From the cell containing the given text, extract its center point as (x, y) coordinate. 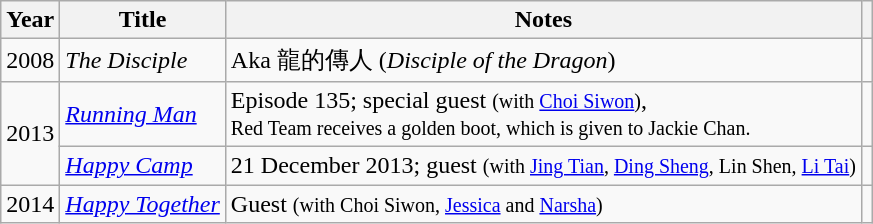
Aka 龍的傳人 (Disciple of the Dragon) (543, 60)
2014 (30, 203)
Year (30, 20)
21 December 2013; guest (with Jing Tian, Ding Sheng, Lin Shen, Li Tai) (543, 165)
2013 (30, 132)
Notes (543, 20)
Running Man (143, 114)
The Disciple (143, 60)
Guest (with Choi Siwon, Jessica and Narsha) (543, 203)
Title (143, 20)
Happy Together (143, 203)
Happy Camp (143, 165)
2008 (30, 60)
Episode 135; special guest (with Choi Siwon),Red Team receives a golden boot, which is given to Jackie Chan. (543, 114)
